Detect which cell encompasses the target text, then output its [x, y] center coordinate. 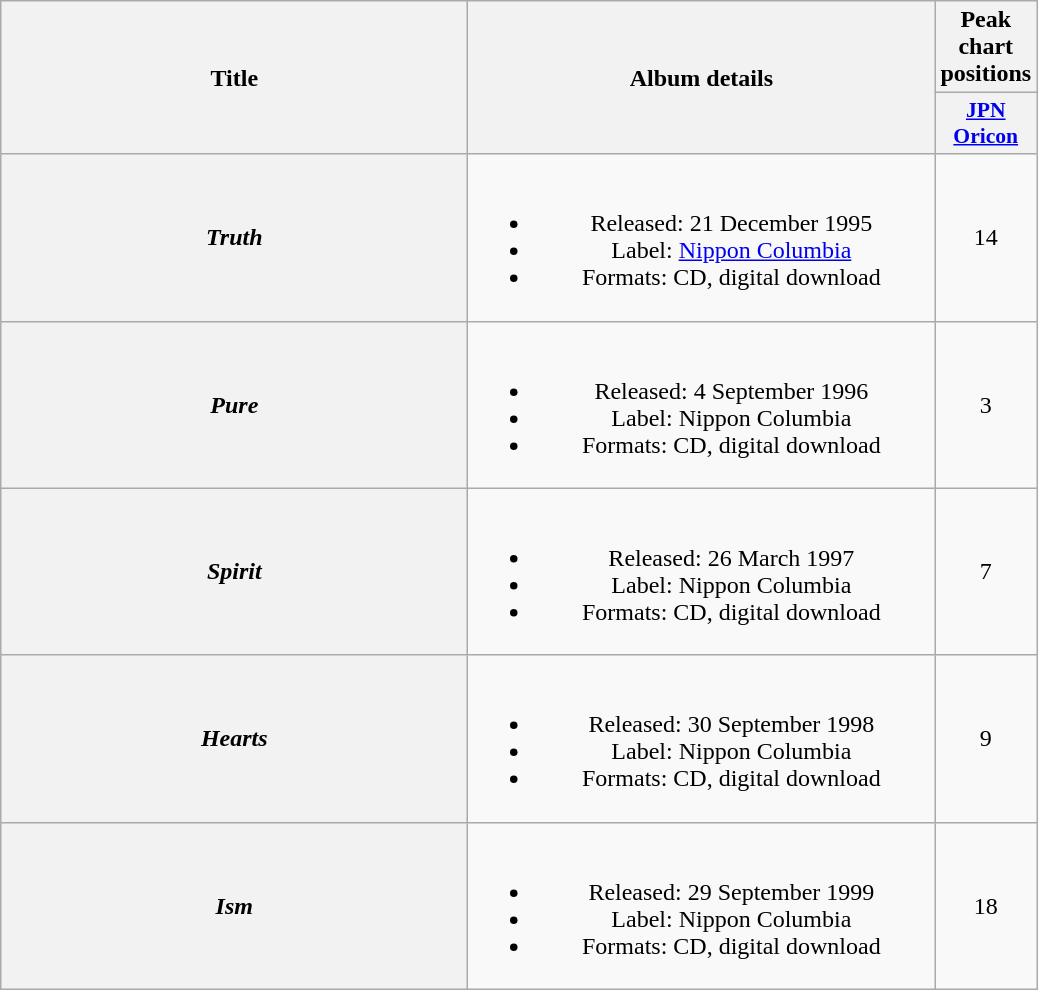
14 [986, 238]
Pure [234, 404]
Peak chart positions [986, 47]
Released: 26 March 1997Label: Nippon ColumbiaFormats: CD, digital download [702, 572]
Truth [234, 238]
Title [234, 78]
3 [986, 404]
Released: 29 September 1999Label: Nippon ColumbiaFormats: CD, digital download [702, 906]
18 [986, 906]
Ism [234, 906]
Hearts [234, 738]
Album details [702, 78]
7 [986, 572]
Released: 30 September 1998Label: Nippon ColumbiaFormats: CD, digital download [702, 738]
Released: 4 September 1996Label: Nippon ColumbiaFormats: CD, digital download [702, 404]
Spirit [234, 572]
9 [986, 738]
JPNOricon [986, 124]
Released: 21 December 1995Label: Nippon ColumbiaFormats: CD, digital download [702, 238]
